Find where the given text appears and provide that cell's center as (x, y) coordinate. 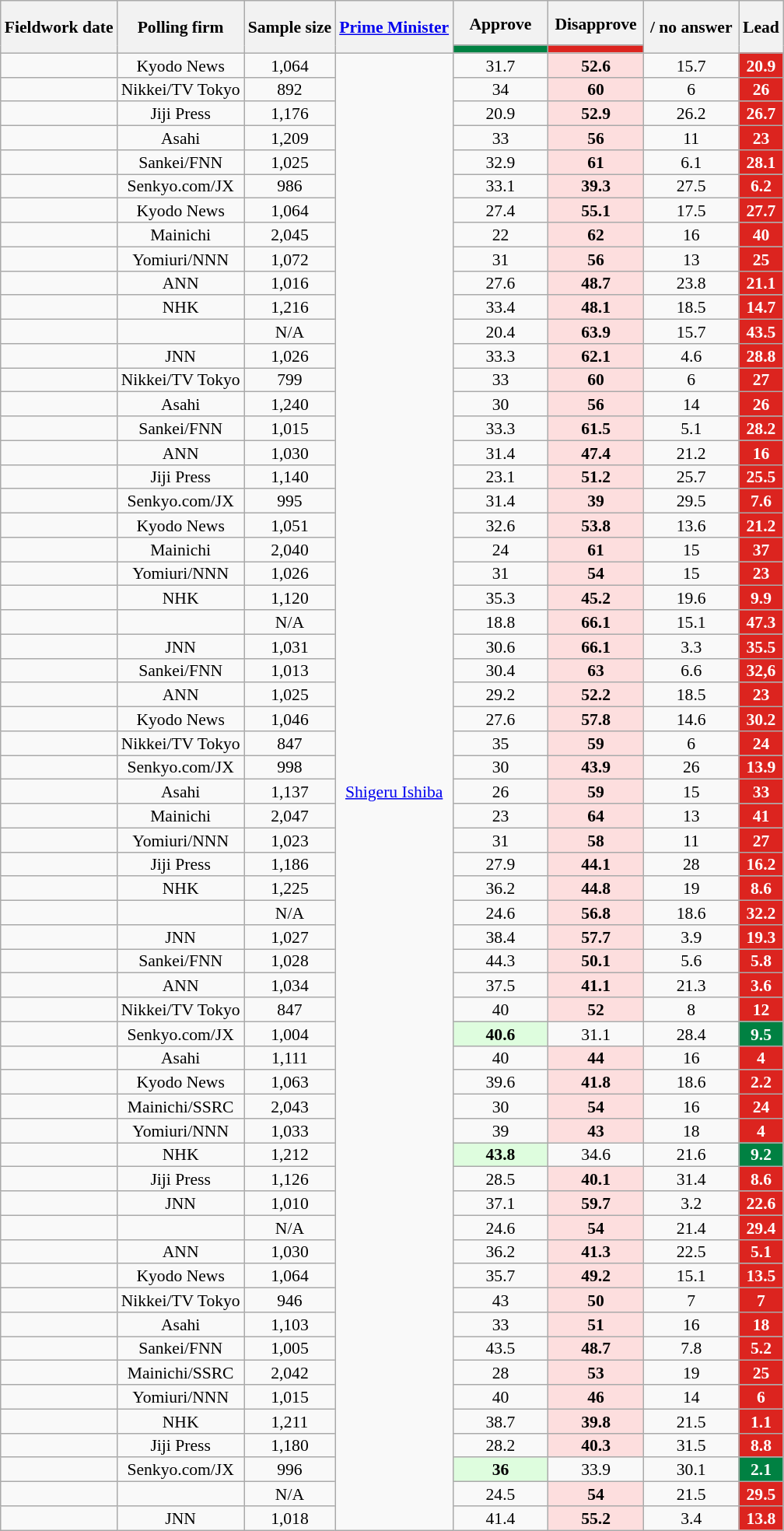
1,033 (289, 1131)
1,027 (289, 937)
1,137 (289, 792)
51 (596, 1324)
32.9 (501, 162)
40.6 (501, 1033)
33.4 (501, 308)
1,140 (289, 476)
2,042 (289, 1372)
21.4 (691, 1228)
20.4 (501, 331)
49.2 (596, 1276)
Prime Minister (394, 26)
46 (596, 1397)
62 (596, 235)
57.8 (596, 719)
Polling firm (180, 26)
1,120 (289, 597)
6.1 (691, 162)
58 (596, 840)
37.5 (501, 985)
3.4 (691, 1519)
5.8 (761, 962)
3.9 (691, 937)
52.9 (596, 114)
59.7 (596, 1203)
57.7 (596, 937)
25.7 (691, 476)
30.4 (501, 671)
6.2 (761, 187)
3.3 (691, 646)
9.9 (761, 597)
16.2 (761, 864)
1,212 (289, 1154)
30.6 (501, 646)
1,111 (289, 1058)
34 (501, 89)
32.6 (501, 526)
17.5 (691, 210)
18.8 (501, 622)
31.1 (596, 1033)
995 (289, 501)
39.8 (596, 1421)
27.7 (761, 210)
27.4 (501, 210)
33.9 (596, 1470)
52.2 (596, 695)
44 (596, 1058)
52 (596, 1010)
1,063 (289, 1083)
48.1 (596, 308)
892 (289, 89)
38.4 (501, 937)
1,034 (289, 985)
62.1 (596, 356)
22 (501, 235)
9.5 (761, 1033)
44.3 (501, 962)
1,103 (289, 1324)
1,018 (289, 1519)
52.6 (596, 65)
61.5 (596, 428)
3.6 (761, 985)
7.8 (691, 1349)
1,016 (289, 283)
Sample size (289, 26)
4.6 (691, 356)
56.8 (596, 913)
39.6 (501, 1083)
13.9 (761, 767)
32.2 (761, 913)
1,209 (289, 138)
35.7 (501, 1276)
41 (761, 815)
26.2 (691, 114)
Fieldwork date (59, 26)
63 (596, 671)
35.3 (501, 597)
1,051 (289, 526)
29.4 (761, 1228)
1,176 (289, 114)
37 (761, 549)
986 (289, 187)
23.1 (501, 476)
47.3 (761, 622)
2.2 (761, 1083)
2,045 (289, 235)
35 (501, 744)
19.3 (761, 937)
998 (289, 767)
47.4 (596, 453)
8.8 (761, 1445)
2,040 (289, 549)
1,005 (289, 1349)
36 (501, 1470)
19.6 (691, 597)
30.1 (691, 1470)
1,010 (289, 1203)
64 (596, 815)
21.1 (761, 283)
1,004 (289, 1033)
8 (691, 1010)
41.4 (501, 1519)
55.1 (596, 210)
1,028 (289, 962)
14.7 (761, 308)
1,046 (289, 719)
1.1 (761, 1421)
1,186 (289, 864)
13.8 (761, 1519)
24.5 (501, 1494)
1,023 (289, 840)
Shigeru Ishiba (394, 792)
12 (761, 1010)
2,043 (289, 1106)
5.2 (761, 1349)
1,126 (289, 1179)
32,6 (761, 671)
946 (289, 1301)
53 (596, 1372)
996 (289, 1470)
799 (289, 380)
Approve (501, 23)
1,072 (289, 258)
30.2 (761, 719)
44.1 (596, 864)
29.2 (501, 695)
41.8 (596, 1083)
2,047 (289, 815)
1,240 (289, 405)
22.6 (761, 1203)
13.6 (691, 526)
50.1 (596, 962)
22.5 (691, 1251)
14.6 (691, 719)
27.9 (501, 864)
31.7 (501, 65)
37.1 (501, 1203)
50 (596, 1301)
1,031 (289, 646)
28.8 (761, 356)
5.6 (691, 962)
21.6 (691, 1154)
1,211 (289, 1421)
40.3 (596, 1445)
6.6 (691, 671)
25.5 (761, 476)
21.3 (691, 985)
13.5 (761, 1276)
43.8 (501, 1154)
28.1 (761, 162)
55.2 (596, 1519)
28.4 (691, 1033)
3.2 (691, 1203)
28.5 (501, 1179)
39.3 (596, 187)
63.9 (596, 331)
1,013 (289, 671)
38.7 (501, 1421)
44.8 (596, 888)
9.2 (761, 1154)
26.7 (761, 114)
41.3 (596, 1251)
Lead (761, 26)
7.6 (761, 501)
33.1 (501, 187)
27.5 (691, 187)
41.1 (596, 985)
34.6 (596, 1154)
51.2 (596, 476)
Disapprove (596, 23)
43.9 (596, 767)
2.1 (761, 1470)
23.8 (691, 283)
40.1 (596, 1179)
45.2 (596, 597)
35.5 (761, 646)
1,225 (289, 888)
1,180 (289, 1445)
/ no answer (691, 26)
53.8 (596, 526)
1,216 (289, 308)
31.5 (691, 1445)
